Provide the (X, Y) coordinate of the cell's center where the given text is located.  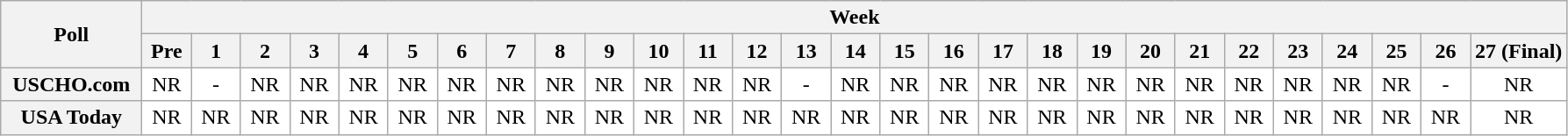
Pre (167, 51)
1 (216, 51)
Week (855, 18)
Poll (72, 34)
17 (1003, 51)
16 (954, 51)
13 (806, 51)
6 (462, 51)
15 (905, 51)
2 (265, 51)
22 (1249, 51)
7 (511, 51)
9 (609, 51)
USCHO.com (72, 84)
14 (856, 51)
10 (658, 51)
19 (1101, 51)
5 (412, 51)
27 (Final) (1519, 51)
11 (707, 51)
26 (1445, 51)
12 (757, 51)
4 (363, 51)
20 (1150, 51)
USA Today (72, 118)
18 (1052, 51)
25 (1396, 51)
8 (560, 51)
21 (1199, 51)
24 (1347, 51)
3 (314, 51)
23 (1298, 51)
